Output the [x, y] coordinate of the center of the cell containing the given text.  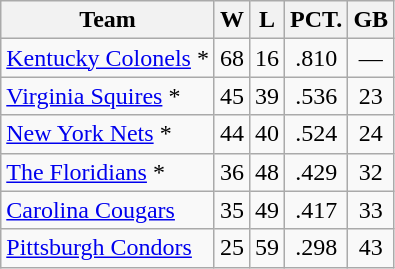
43 [371, 248]
GB [371, 20]
.810 [316, 58]
16 [268, 58]
.524 [316, 134]
39 [268, 96]
33 [371, 210]
44 [232, 134]
Carolina Cougars [108, 210]
The Floridians * [108, 172]
.417 [316, 210]
32 [371, 172]
40 [268, 134]
L [268, 20]
24 [371, 134]
Virginia Squires * [108, 96]
25 [232, 248]
.298 [316, 248]
49 [268, 210]
W [232, 20]
New York Nets * [108, 134]
Pittsburgh Condors [108, 248]
Team [108, 20]
36 [232, 172]
23 [371, 96]
Kentucky Colonels * [108, 58]
48 [268, 172]
.429 [316, 172]
59 [268, 248]
.536 [316, 96]
35 [232, 210]
PCT. [316, 20]
68 [232, 58]
— [371, 58]
45 [232, 96]
